Find where the given text appears and provide that cell's center as (X, Y) coordinate. 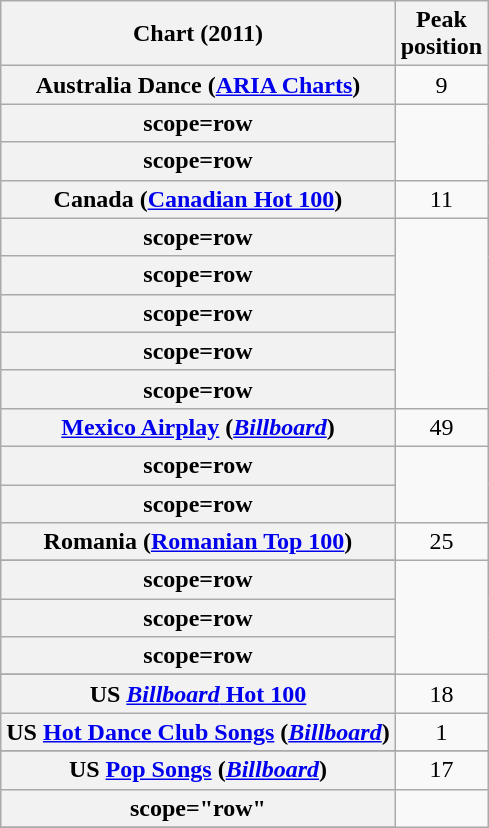
49 (441, 427)
11 (441, 199)
Peakposition (441, 34)
18 (441, 694)
Canada (Canadian Hot 100) (198, 199)
9 (441, 85)
scope="row" (198, 808)
US Pop Songs (Billboard) (198, 770)
US Billboard Hot 100 (198, 694)
17 (441, 770)
US Hot Dance Club Songs (Billboard) (198, 732)
1 (441, 732)
Chart (2011) (198, 34)
25 (441, 542)
Romania (Romanian Top 100) (198, 542)
Australia Dance (ARIA Charts) (198, 85)
Mexico Airplay (Billboard) (198, 427)
